Extract the (X, Y) coordinate from the center of the cell holding the provided text.  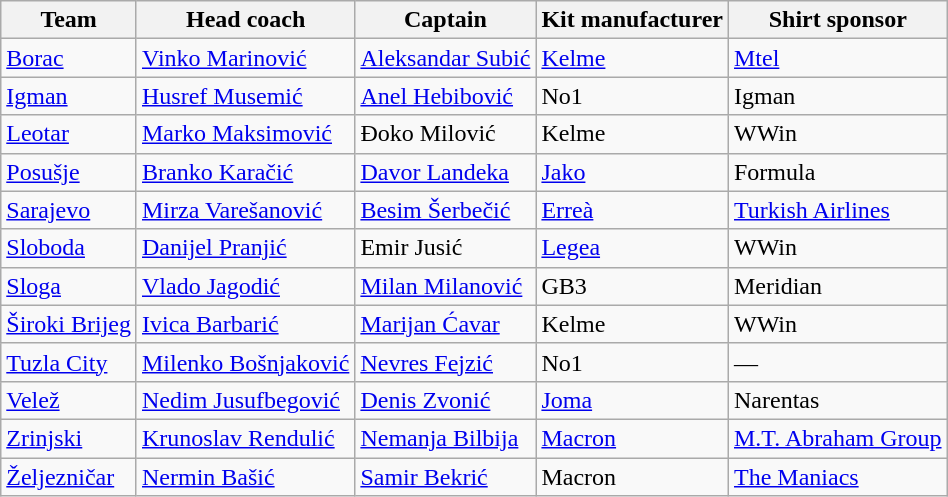
Široki Brijeg (69, 324)
Danijel Pranjić (245, 248)
Đoko Milović (446, 134)
Krunoslav Rendulić (245, 438)
Denis Zvonić (446, 400)
Besim Šerbečić (446, 210)
Leotar (69, 134)
Borac (69, 58)
Zrinjski (69, 438)
Nedim Jusufbegović (245, 400)
Mtel (838, 58)
Head coach (245, 20)
The Maniacs (838, 477)
Shirt sponsor (838, 20)
Milenko Bošnjaković (245, 362)
Samir Bekrić (446, 477)
Legea (632, 248)
GB3 (632, 286)
M.T. Abraham Group (838, 438)
Vlado Jagodić (245, 286)
Meridian (838, 286)
— (838, 362)
Tuzla City (69, 362)
Mirza Varešanović (245, 210)
Team (69, 20)
Branko Karačić (245, 172)
Vinko Marinović (245, 58)
Narentas (838, 400)
Jako (632, 172)
Davor Landeka (446, 172)
Formula (838, 172)
Željezničar (69, 477)
Erreà (632, 210)
Marko Maksimović (245, 134)
Sloga (69, 286)
Turkish Airlines (838, 210)
Sloboda (69, 248)
Marijan Ćavar (446, 324)
Velež (69, 400)
Anel Hebibović (446, 96)
Aleksandar Subić (446, 58)
Kit manufacturer (632, 20)
Husref Musemić (245, 96)
Nevres Fejzić (446, 362)
Joma (632, 400)
Milan Milanović (446, 286)
Posušje (69, 172)
Ivica Barbarić (245, 324)
Captain (446, 20)
Nemanja Bilbija (446, 438)
Emir Jusić (446, 248)
Sarajevo (69, 210)
Nermin Bašić (245, 477)
